Locate the cell with the specified text and output its (X, Y) center coordinate. 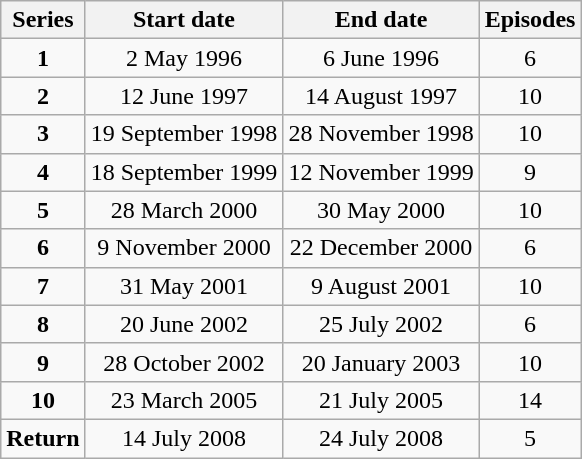
Episodes (530, 20)
28 November 1998 (381, 134)
31 May 2001 (184, 286)
18 September 1999 (184, 172)
22 December 2000 (381, 248)
12 November 1999 (381, 172)
4 (43, 172)
6 June 1996 (381, 58)
24 July 2008 (381, 438)
9 November 2000 (184, 248)
Return (43, 438)
2 May 1996 (184, 58)
8 (43, 324)
20 June 2002 (184, 324)
30 May 2000 (381, 210)
3 (43, 134)
2 (43, 96)
1 (43, 58)
19 September 1998 (184, 134)
25 July 2002 (381, 324)
14 (530, 400)
Series (43, 20)
End date (381, 20)
14 August 1997 (381, 96)
28 October 2002 (184, 362)
23 March 2005 (184, 400)
Start date (184, 20)
28 March 2000 (184, 210)
9 August 2001 (381, 286)
14 July 2008 (184, 438)
20 January 2003 (381, 362)
12 June 1997 (184, 96)
7 (43, 286)
21 July 2005 (381, 400)
